Capture the cell that displays the provided text and extract its (X, Y) central coordinate. 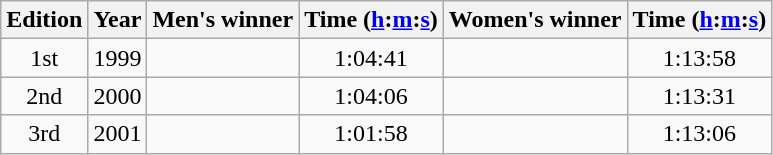
1st (44, 58)
1:04:06 (372, 96)
1:13:06 (700, 134)
1:13:58 (700, 58)
2nd (44, 96)
1:13:31 (700, 96)
1999 (118, 58)
Women's winner (535, 20)
2000 (118, 96)
Year (118, 20)
1:01:58 (372, 134)
2001 (118, 134)
Men's winner (223, 20)
Edition (44, 20)
3rd (44, 134)
1:04:41 (372, 58)
